Locate the cell with the specified text and output its (x, y) center coordinate. 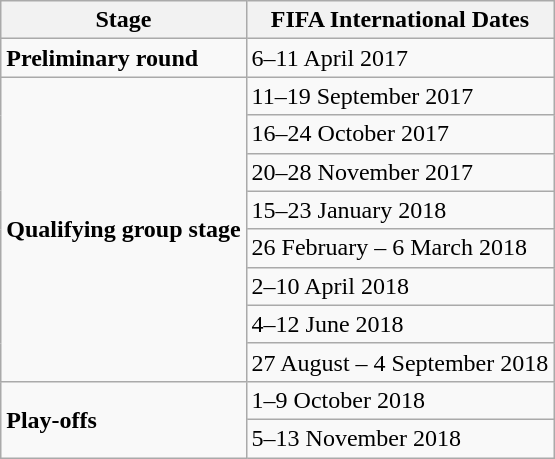
Qualifying group stage (124, 229)
11–19 September 2017 (400, 96)
2–10 April 2018 (400, 286)
Preliminary round (124, 58)
5–13 November 2018 (400, 438)
16–24 October 2017 (400, 134)
4–12 June 2018 (400, 324)
27 August – 4 September 2018 (400, 362)
20–28 November 2017 (400, 172)
15–23 January 2018 (400, 210)
1–9 October 2018 (400, 400)
Play-offs (124, 419)
6–11 April 2017 (400, 58)
FIFA International Dates (400, 20)
26 February – 6 March 2018 (400, 248)
Stage (124, 20)
